From the cell containing the given text, extract its center point as (X, Y) coordinate. 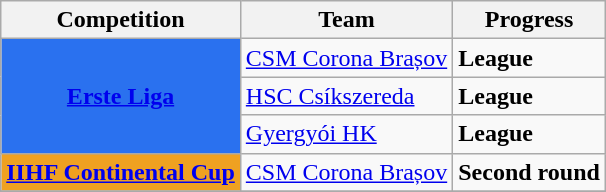
Erste Liga (121, 96)
Progress (530, 20)
Competition (121, 20)
Gyergyói HK (346, 134)
Team (346, 20)
IIHF Continental Cup (121, 172)
Second round (530, 172)
HSC Csíkszereda (346, 96)
